Find where the given text appears and provide that cell's center as (x, y) coordinate. 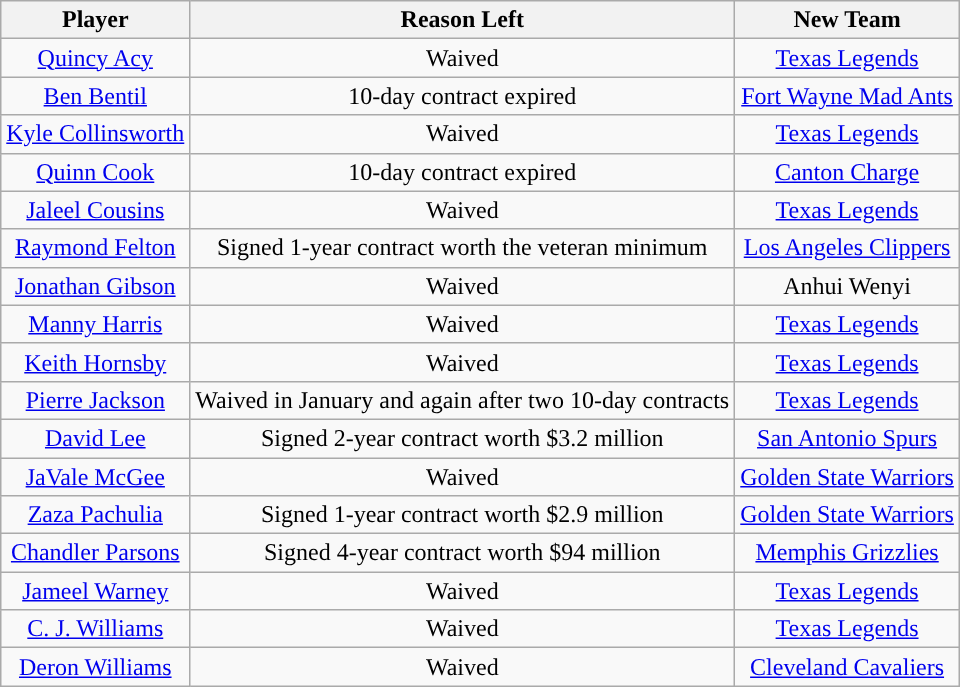
Signed 1-year contract worth $2.9 million (462, 515)
Signed 4-year contract worth $94 million (462, 553)
Cleveland Cavaliers (848, 667)
Quinn Cook (96, 172)
Player (96, 20)
Waived in January and again after two 10-day contracts (462, 400)
San Antonio Spurs (848, 438)
Signed 1-year contract worth the veteran minimum (462, 248)
Canton Charge (848, 172)
Quincy Acy (96, 58)
Fort Wayne Mad Ants (848, 96)
Anhui Wenyi (848, 286)
Jaleel Cousins (96, 210)
JaVale McGee (96, 477)
Ben Bentil (96, 96)
Memphis Grizzlies (848, 553)
Manny Harris (96, 324)
Deron Williams (96, 667)
Jameel Warney (96, 591)
Kyle Collinsworth (96, 134)
Reason Left (462, 20)
David Lee (96, 438)
C. J. Williams (96, 629)
Zaza Pachulia (96, 515)
Pierre Jackson (96, 400)
Los Angeles Clippers (848, 248)
Keith Hornsby (96, 362)
Raymond Felton (96, 248)
Signed 2-year contract worth $3.2 million (462, 438)
New Team (848, 20)
Chandler Parsons (96, 553)
Jonathan Gibson (96, 286)
